Scan for the cell matching the given text and deliver its [x, y] coordinate at center. 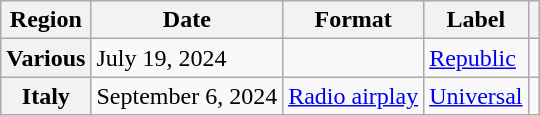
Universal [476, 96]
July 19, 2024 [187, 58]
Format [354, 20]
September 6, 2024 [187, 96]
Republic [476, 58]
Date [187, 20]
Radio airplay [354, 96]
Label [476, 20]
Various [46, 58]
Italy [46, 96]
Region [46, 20]
